From the cell containing the given text, extract its center point as [x, y] coordinate. 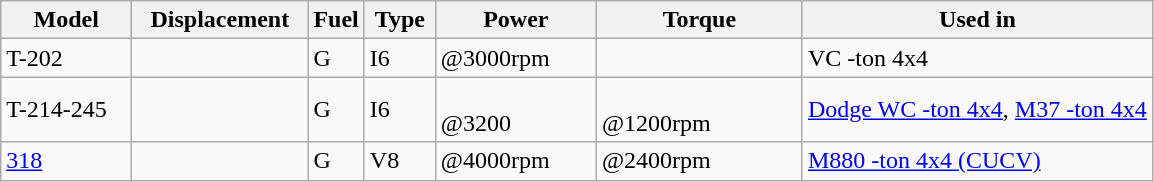
Model [66, 20]
Power [516, 20]
Fuel [336, 20]
Displacement [220, 20]
Type [400, 20]
T-214-245 [66, 110]
M880 -ton 4x4 (CUCV) [977, 161]
T-202 [66, 58]
@3000rpm [516, 58]
V8 [400, 161]
Torque [699, 20]
Used in [977, 20]
VC -ton 4x4 [977, 58]
@1200rpm [699, 110]
@3200 [516, 110]
@2400rpm [699, 161]
318 [66, 161]
Dodge WC -ton 4x4, M37 -ton 4x4 [977, 110]
@4000rpm [516, 161]
